Return the [x, y] coordinate for the center point of the cell that contains the specified text.  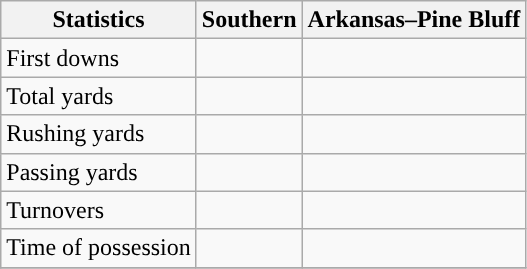
Passing yards [99, 172]
Statistics [99, 20]
Turnovers [99, 210]
Total yards [99, 96]
Arkansas–Pine Bluff [414, 20]
Time of possession [99, 248]
Southern [249, 20]
Rushing yards [99, 134]
First downs [99, 58]
